Capture the cell that displays the provided text and extract its [x, y] central coordinate. 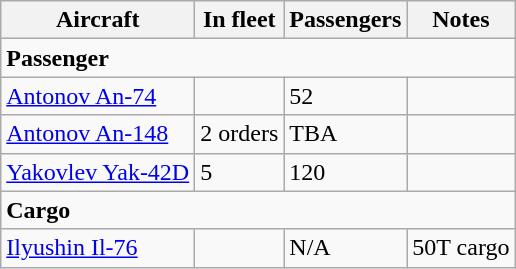
Passenger [258, 58]
Cargo [258, 210]
Antonov An-148 [98, 134]
Notes [461, 20]
Yakovlev Yak-42D [98, 172]
Aircraft [98, 20]
In fleet [240, 20]
Ilyushin Il-76 [98, 248]
TBA [346, 134]
5 [240, 172]
50T cargo [461, 248]
2 orders [240, 134]
N/A [346, 248]
Antonov An-74 [98, 96]
52 [346, 96]
Passengers [346, 20]
120 [346, 172]
